Detect which cell encompasses the target text, then output its [X, Y] center coordinate. 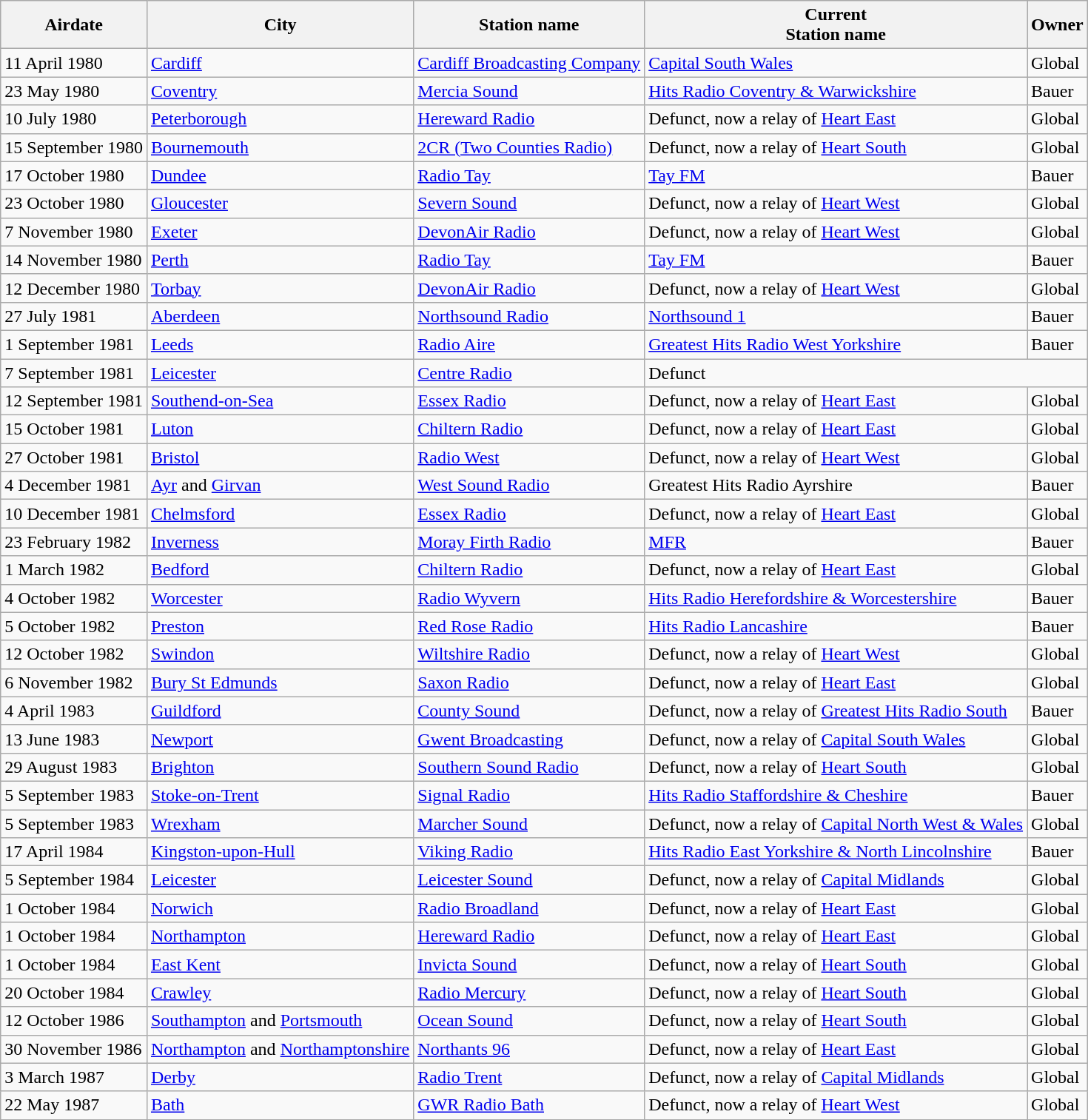
Dundee [280, 175]
10 December 1981 [74, 514]
Southampton and Portsmouth [280, 1021]
Red Rose Radio [529, 626]
12 October 1986 [74, 1021]
Defunct, now a relay of Greatest Hits Radio South [836, 711]
Guildford [280, 711]
Radio Aire [529, 344]
Inverness [280, 542]
1 March 1982 [74, 570]
Southend-on-Sea [280, 401]
Exeter [280, 232]
30 November 1986 [74, 1049]
12 October 1982 [74, 654]
Radio West [529, 457]
Hits Radio Lancashire [836, 626]
GWR Radio Bath [529, 1105]
Bury St Edmunds [280, 683]
Marcher Sound [529, 824]
Luton [280, 429]
Defunct, now a relay of Capital South Wales [836, 739]
Perth [280, 260]
11 April 1980 [74, 63]
4 December 1981 [74, 486]
12 December 1980 [74, 288]
Swindon [280, 654]
Defunct [866, 372]
Hits Radio Staffordshire & Cheshire [836, 795]
Bath [280, 1105]
Northants 96 [529, 1049]
13 June 1983 [74, 739]
Hits Radio East Yorkshire & North Lincolnshire [836, 852]
Airdate [74, 25]
Moray Firth Radio [529, 542]
Invicta Sound [529, 965]
Brighton [280, 767]
West Sound Radio [529, 486]
County Sound [529, 711]
6 November 1982 [74, 683]
Centre Radio [529, 372]
Station name [529, 25]
23 February 1982 [74, 542]
1 September 1981 [74, 344]
23 May 1980 [74, 91]
Wrexham [280, 824]
Preston [280, 626]
12 September 1981 [74, 401]
Northampton and Northamptonshire [280, 1049]
Southern Sound Radio [529, 767]
Gloucester [280, 204]
Crawley [280, 993]
Bristol [280, 457]
Hits Radio Coventry & Warwickshire [836, 91]
Stoke-on-Trent [280, 795]
15 October 1981 [74, 429]
Defunct, now a relay of Capital North West & Wales [836, 824]
CurrentStation name [836, 25]
Hits Radio Herefordshire & Worcestershire [836, 598]
Mercia Sound [529, 91]
Derby [280, 1077]
4 October 1982 [74, 598]
Newport [280, 739]
15 September 1980 [74, 147]
Bournemouth [280, 147]
Cardiff [280, 63]
22 May 1987 [74, 1105]
5 October 1982 [74, 626]
4 April 1983 [74, 711]
5 September 1984 [74, 880]
Viking Radio [529, 852]
Gwent Broadcasting [529, 739]
Norwich [280, 908]
Northsound 1 [836, 316]
Owner [1058, 25]
Severn Sound [529, 204]
Northampton [280, 936]
Wiltshire Radio [529, 654]
Chelmsford [280, 514]
Worcester [280, 598]
Greatest Hits Radio West Yorkshire [836, 344]
City [280, 25]
20 October 1984 [74, 993]
14 November 1980 [74, 260]
10 July 1980 [74, 119]
Coventry [280, 91]
MFR [836, 542]
East Kent [280, 965]
7 November 1980 [74, 232]
Bedford [280, 570]
Aberdeen [280, 316]
3 March 1987 [74, 1077]
Radio Mercury [529, 993]
17 October 1980 [74, 175]
Torbay [280, 288]
29 August 1983 [74, 767]
7 September 1981 [74, 372]
27 July 1981 [74, 316]
Greatest Hits Radio Ayrshire [836, 486]
Signal Radio [529, 795]
Ocean Sound [529, 1021]
Kingston-upon-Hull [280, 852]
23 October 1980 [74, 204]
Cardiff Broadcasting Company [529, 63]
2CR (Two Counties Radio) [529, 147]
Northsound Radio [529, 316]
Radio Trent [529, 1077]
Ayr and Girvan [280, 486]
Leeds [280, 344]
Radio Broadland [529, 908]
Capital South Wales [836, 63]
27 October 1981 [74, 457]
Leicester Sound [529, 880]
17 April 1984 [74, 852]
Saxon Radio [529, 683]
Radio Wyvern [529, 598]
Peterborough [280, 119]
